Detect which cell encompasses the target text, then output its [X, Y] center coordinate. 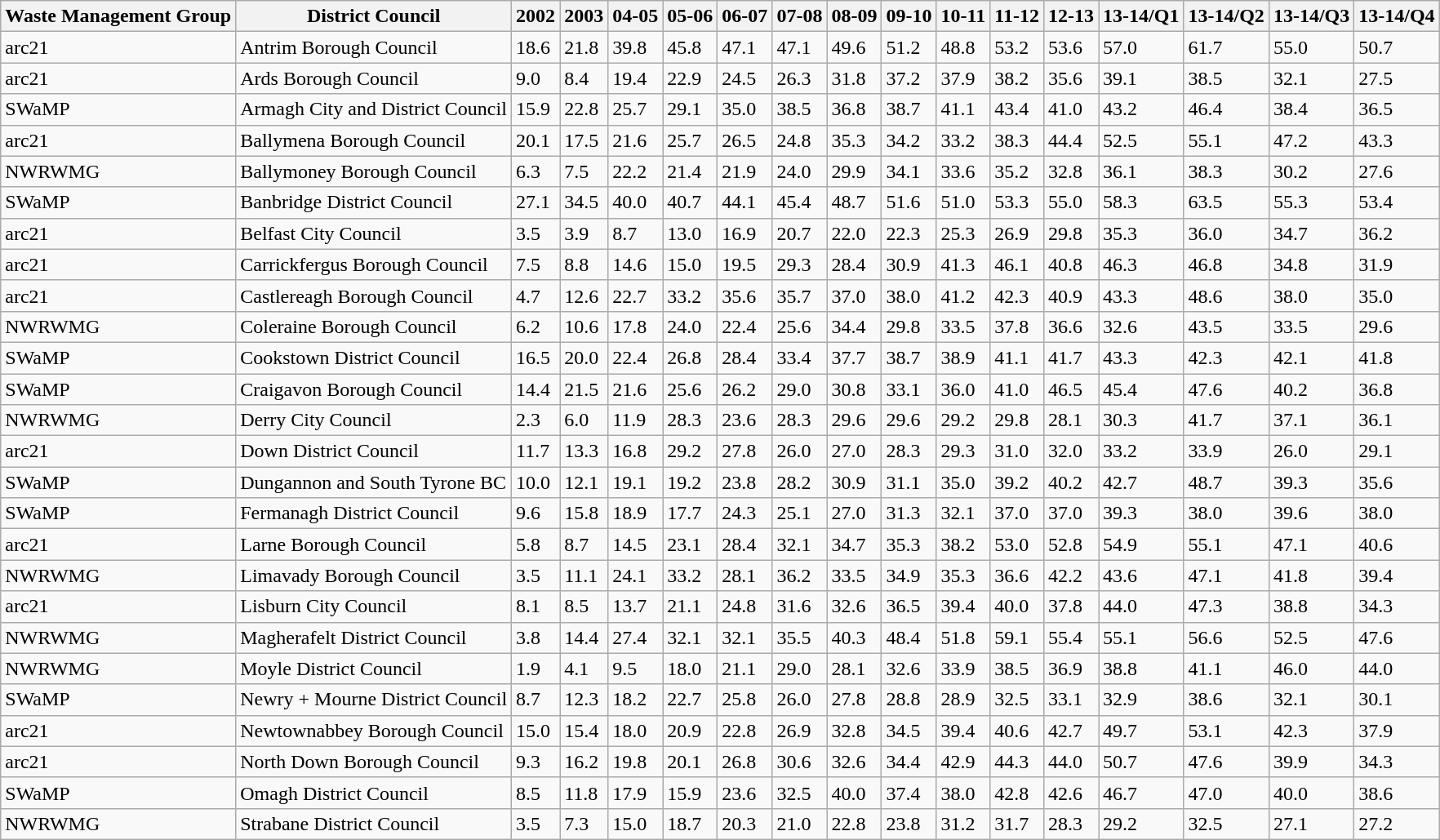
13-14/Q4 [1397, 16]
51.8 [963, 638]
53.1 [1226, 731]
Lisburn City Council [374, 607]
46.8 [1226, 264]
46.5 [1071, 389]
31.7 [1017, 824]
48.4 [909, 638]
Moyle District Council [374, 669]
25.1 [800, 513]
30.8 [854, 389]
25.8 [744, 700]
16.9 [744, 233]
2.3 [536, 420]
43.2 [1141, 109]
37.1 [1311, 420]
30.2 [1311, 171]
12.6 [584, 296]
Banbridge District Council [374, 202]
13.7 [635, 607]
19.2 [691, 482]
16.5 [536, 358]
18.6 [536, 47]
46.7 [1141, 793]
8.8 [584, 264]
10.0 [536, 482]
39.1 [1141, 78]
Ballymoney Borough Council [374, 171]
39.9 [1311, 762]
11-12 [1017, 16]
8.4 [584, 78]
54.9 [1141, 544]
39.2 [1017, 482]
34.2 [909, 140]
33.4 [800, 358]
Down District Council [374, 451]
5.8 [536, 544]
59.1 [1017, 638]
12.3 [584, 700]
55.3 [1311, 202]
43.4 [1017, 109]
31.0 [1017, 451]
Strabane District Council [374, 824]
10-11 [963, 16]
42.8 [1017, 793]
53.0 [1017, 544]
21.0 [800, 824]
9.0 [536, 78]
05-06 [691, 16]
12.1 [584, 482]
41.3 [963, 264]
District Council [374, 16]
42.6 [1071, 793]
30.3 [1141, 420]
14.6 [635, 264]
43.5 [1226, 327]
10.6 [584, 327]
20.3 [744, 824]
3.9 [584, 233]
Ballymena Borough Council [374, 140]
Derry City Council [374, 420]
61.7 [1226, 47]
13-14/Q3 [1311, 16]
31.1 [909, 482]
49.6 [854, 47]
Magherafelt District Council [374, 638]
15.4 [584, 731]
35.5 [800, 638]
14.5 [635, 544]
09-10 [909, 16]
16.8 [635, 451]
41.2 [963, 296]
23.1 [691, 544]
Newry + Mourne District Council [374, 700]
4.1 [584, 669]
30.6 [800, 762]
55.4 [1071, 638]
24.5 [744, 78]
Ards Borough Council [374, 78]
08-09 [854, 16]
30.1 [1397, 700]
63.5 [1226, 202]
43.6 [1141, 576]
34.8 [1311, 264]
57.0 [1141, 47]
22.3 [909, 233]
40.8 [1071, 264]
21.5 [584, 389]
38.4 [1311, 109]
North Down Borough Council [374, 762]
27.4 [635, 638]
35.2 [1017, 171]
Cookstown District Council [374, 358]
53.4 [1397, 202]
Coleraine Borough Council [374, 327]
6.2 [536, 327]
Castlereagh Borough Council [374, 296]
26.2 [744, 389]
Fermanagh District Council [374, 513]
32.9 [1141, 700]
04-05 [635, 16]
8.1 [536, 607]
Armagh City and District Council [374, 109]
36.9 [1071, 669]
Antrim Borough Council [374, 47]
39.8 [635, 47]
17.8 [635, 327]
19.1 [635, 482]
44.3 [1017, 762]
11.9 [635, 420]
26.3 [800, 78]
Newtownabbey Borough Council [374, 731]
47.0 [1226, 793]
44.4 [1071, 140]
42.2 [1071, 576]
31.3 [909, 513]
Limavady Borough Council [374, 576]
33.6 [963, 171]
48.6 [1226, 296]
1.9 [536, 669]
25.3 [963, 233]
29.9 [854, 171]
12-13 [1071, 16]
9.6 [536, 513]
34.9 [909, 576]
48.8 [963, 47]
3.8 [536, 638]
46.0 [1311, 669]
7.3 [584, 824]
46.1 [1017, 264]
42.1 [1311, 358]
28.8 [909, 700]
19.5 [744, 264]
Craigavon Borough Council [374, 389]
11.7 [536, 451]
2003 [584, 16]
Larne Borough Council [374, 544]
21.4 [691, 171]
56.6 [1226, 638]
51.6 [909, 202]
6.0 [584, 420]
Dungannon and South Tyrone BC [374, 482]
38.9 [963, 358]
19.8 [635, 762]
31.2 [963, 824]
47.2 [1311, 140]
21.9 [744, 171]
46.3 [1141, 264]
Carrickfergus Borough Council [374, 264]
19.4 [635, 78]
51.2 [909, 47]
37.2 [909, 78]
32.0 [1071, 451]
18.7 [691, 824]
27.5 [1397, 78]
31.8 [854, 78]
20.7 [800, 233]
07-08 [800, 16]
17.5 [584, 140]
2002 [536, 16]
49.7 [1141, 731]
40.3 [854, 638]
58.3 [1141, 202]
37.4 [909, 793]
27.6 [1397, 171]
47.3 [1226, 607]
28.2 [800, 482]
31.6 [800, 607]
4.7 [536, 296]
53.6 [1071, 47]
6.3 [536, 171]
Waste Management Group [118, 16]
11.1 [584, 576]
13.3 [584, 451]
31.9 [1397, 264]
20.0 [584, 358]
42.9 [963, 762]
28.9 [963, 700]
27.2 [1397, 824]
13-14/Q1 [1141, 16]
40.7 [691, 202]
40.9 [1071, 296]
Omagh District Council [374, 793]
9.5 [635, 669]
18.9 [635, 513]
53.3 [1017, 202]
34.1 [909, 171]
35.7 [800, 296]
51.0 [963, 202]
18.2 [635, 700]
24.1 [635, 576]
22.2 [635, 171]
16.2 [584, 762]
13.0 [691, 233]
17.9 [635, 793]
26.5 [744, 140]
24.3 [744, 513]
Belfast City Council [374, 233]
15.8 [584, 513]
44.1 [744, 202]
21.8 [584, 47]
53.2 [1017, 47]
45.8 [691, 47]
39.6 [1311, 513]
11.8 [584, 793]
52.8 [1071, 544]
9.3 [536, 762]
20.9 [691, 731]
22.0 [854, 233]
13-14/Q2 [1226, 16]
46.4 [1226, 109]
06-07 [744, 16]
22.9 [691, 78]
17.7 [691, 513]
37.7 [854, 358]
